Identify which cell holds the provided text, then report its (x, y) central coordinate. 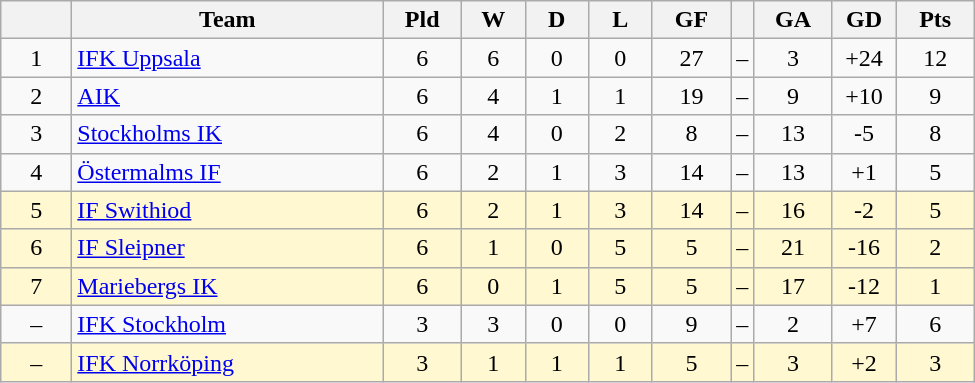
GF (692, 20)
+2 (864, 362)
12 (936, 58)
+1 (864, 172)
Östermalms IF (228, 172)
Pts (936, 20)
GD (864, 20)
IFK Uppsala (228, 58)
D (557, 20)
Mariebergs IK (228, 286)
Team (228, 20)
Stockholms IK (228, 134)
IFK Stockholm (228, 324)
AIK (228, 96)
IF Swithiod (228, 210)
IF Sleipner (228, 248)
-5 (864, 134)
7 (36, 286)
+24 (864, 58)
IFK Norrköping (228, 362)
19 (692, 96)
+7 (864, 324)
-12 (864, 286)
-16 (864, 248)
GA (794, 20)
L (621, 20)
+10 (864, 96)
-2 (864, 210)
21 (794, 248)
27 (692, 58)
16 (794, 210)
Pld (422, 20)
17 (794, 286)
W (493, 20)
